Determine the [X, Y] coordinate at the center of the cell enclosing the given text.  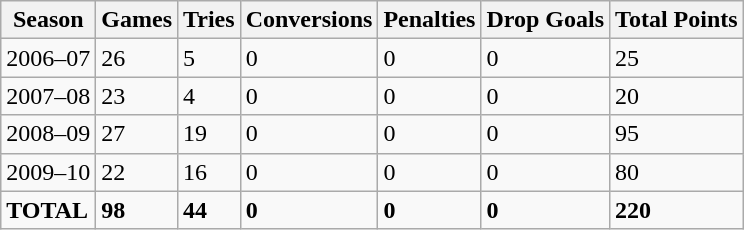
25 [677, 58]
26 [137, 58]
TOTAL [48, 210]
20 [677, 96]
23 [137, 96]
44 [210, 210]
220 [677, 210]
Drop Goals [546, 20]
5 [210, 58]
80 [677, 172]
4 [210, 96]
2009–10 [48, 172]
Total Points [677, 20]
Tries [210, 20]
27 [137, 134]
Season [48, 20]
95 [677, 134]
98 [137, 210]
2008–09 [48, 134]
Conversions [309, 20]
2007–08 [48, 96]
2006–07 [48, 58]
Penalties [430, 20]
19 [210, 134]
22 [137, 172]
Games [137, 20]
16 [210, 172]
